From the cell containing the given text, extract its center point as [X, Y] coordinate. 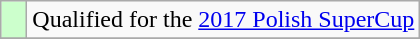
Qualified for the 2017 Polish SuperCup [224, 20]
